Extract the (x, y) coordinate from the center of the cell holding the provided text.  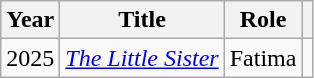
The Little Sister (142, 58)
Year (30, 20)
Role (263, 20)
Title (142, 20)
2025 (30, 58)
Fatima (263, 58)
